Find where the given text appears and provide that cell's center as [x, y] coordinate. 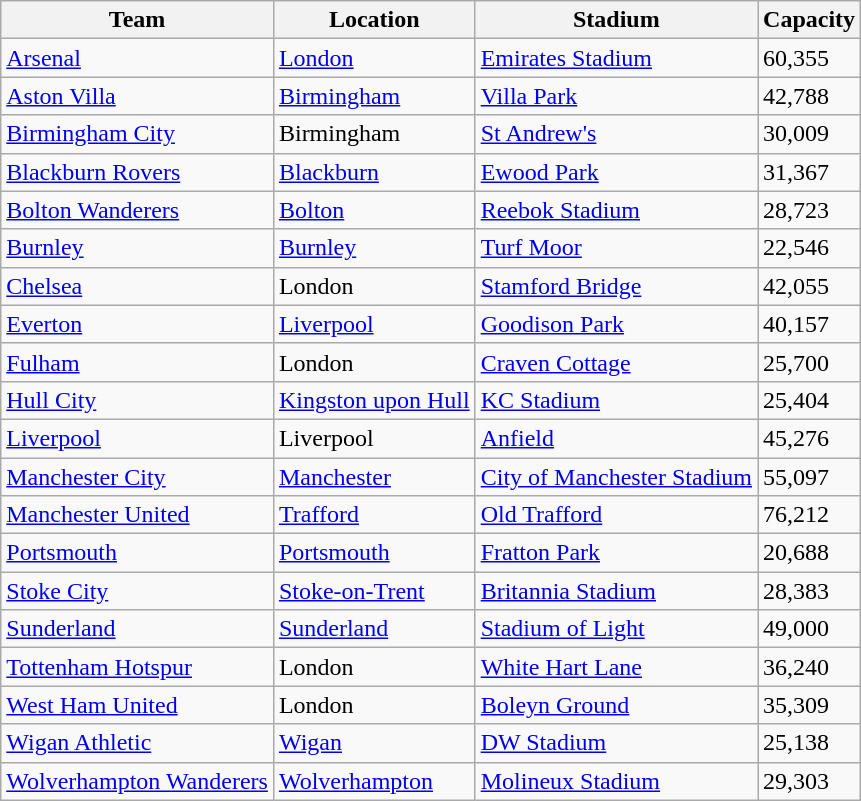
28,383 [810, 591]
Stoke City [138, 591]
25,700 [810, 362]
Birmingham City [138, 134]
29,303 [810, 781]
Team [138, 20]
Craven Cottage [616, 362]
Molineux Stadium [616, 781]
Manchester [374, 477]
Wolverhampton [374, 781]
DW Stadium [616, 743]
Chelsea [138, 286]
55,097 [810, 477]
Wigan Athletic [138, 743]
Emirates Stadium [616, 58]
31,367 [810, 172]
20,688 [810, 553]
Blackburn [374, 172]
Bolton Wanderers [138, 210]
Aston Villa [138, 96]
Trafford [374, 515]
60,355 [810, 58]
Fratton Park [616, 553]
Capacity [810, 20]
Bolton [374, 210]
Stadium [616, 20]
Tottenham Hotspur [138, 667]
KC Stadium [616, 400]
25,404 [810, 400]
25,138 [810, 743]
Stamford Bridge [616, 286]
Everton [138, 324]
40,157 [810, 324]
Manchester United [138, 515]
42,788 [810, 96]
Blackburn Rovers [138, 172]
Stadium of Light [616, 629]
49,000 [810, 629]
Wigan [374, 743]
Reebok Stadium [616, 210]
Kingston upon Hull [374, 400]
Ewood Park [616, 172]
28,723 [810, 210]
Anfield [616, 438]
22,546 [810, 248]
Arsenal [138, 58]
Wolverhampton Wanderers [138, 781]
Hull City [138, 400]
Boleyn Ground [616, 705]
36,240 [810, 667]
Goodison Park [616, 324]
St Andrew's [616, 134]
76,212 [810, 515]
Location [374, 20]
30,009 [810, 134]
Britannia Stadium [616, 591]
42,055 [810, 286]
35,309 [810, 705]
Manchester City [138, 477]
Old Trafford [616, 515]
Stoke-on-Trent [374, 591]
Villa Park [616, 96]
Fulham [138, 362]
West Ham United [138, 705]
White Hart Lane [616, 667]
Turf Moor [616, 248]
City of Manchester Stadium [616, 477]
45,276 [810, 438]
